Provide the [X, Y] coordinate of the cell's center where the given text is located.  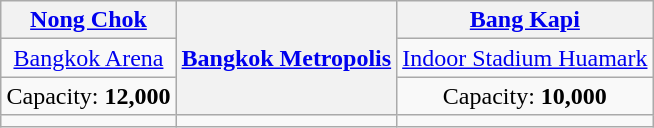
Bangkok Metropolis [286, 58]
Nong Chok [88, 20]
Capacity: 10,000 [525, 96]
Indoor Stadium Huamark [525, 58]
Bang Kapi [525, 20]
Capacity: 12,000 [88, 96]
Bangkok Arena [88, 58]
